Provide the (X, Y) coordinate of the cell's center where the given text is located.  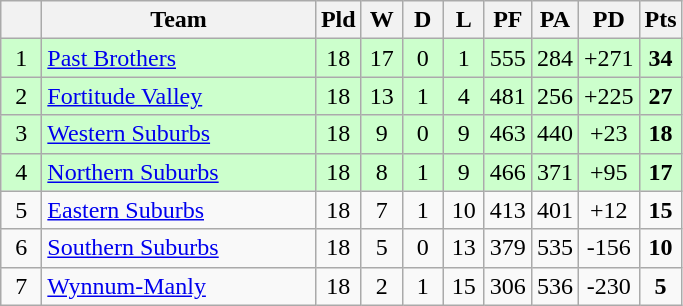
463 (508, 134)
413 (508, 210)
466 (508, 172)
PD (608, 20)
Pld (338, 20)
27 (660, 96)
481 (508, 96)
Western Suburbs (179, 134)
PF (508, 20)
371 (554, 172)
+271 (608, 58)
536 (554, 286)
8 (382, 172)
W (382, 20)
+95 (608, 172)
Wynnum-Manly (179, 286)
+23 (608, 134)
440 (554, 134)
Eastern Suburbs (179, 210)
Northern Suburbs (179, 172)
535 (554, 248)
-156 (608, 248)
+12 (608, 210)
256 (554, 96)
Past Brothers (179, 58)
-230 (608, 286)
34 (660, 58)
555 (508, 58)
Pts (660, 20)
D (422, 20)
Southern Suburbs (179, 248)
L (464, 20)
401 (554, 210)
379 (508, 248)
Fortitude Valley (179, 96)
284 (554, 58)
+225 (608, 96)
6 (22, 248)
3 (22, 134)
306 (508, 286)
PA (554, 20)
Team (179, 20)
